Output the (X, Y) coordinate of the center of the cell containing the given text.  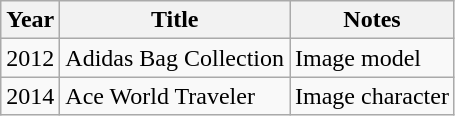
Image character (372, 96)
Year (30, 20)
Title (175, 20)
2012 (30, 58)
Ace World Traveler (175, 96)
2014 (30, 96)
Notes (372, 20)
Image model (372, 58)
Adidas Bag Collection (175, 58)
